Provide the [x, y] coordinate of the cell's center where the given text is located.  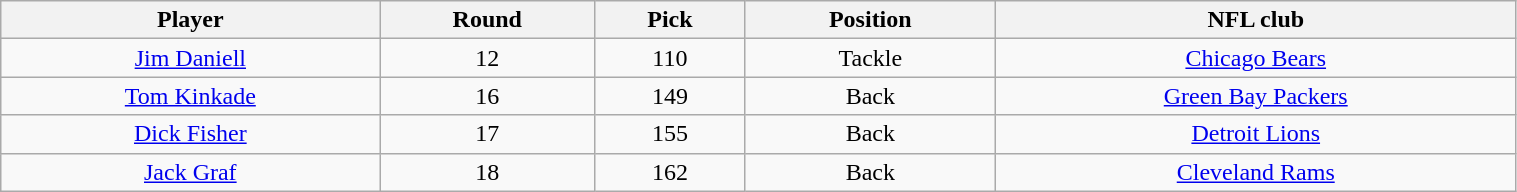
16 [488, 96]
Player [190, 20]
Chicago Bears [1256, 58]
Pick [670, 20]
Tom Kinkade [190, 96]
12 [488, 58]
110 [670, 58]
Tackle [870, 58]
Cleveland Rams [1256, 172]
Detroit Lions [1256, 134]
Position [870, 20]
18 [488, 172]
NFL club [1256, 20]
17 [488, 134]
Round [488, 20]
Dick Fisher [190, 134]
162 [670, 172]
Green Bay Packers [1256, 96]
155 [670, 134]
Jack Graf [190, 172]
149 [670, 96]
Jim Daniell [190, 58]
